Identify which cell holds the provided text, then report its (x, y) central coordinate. 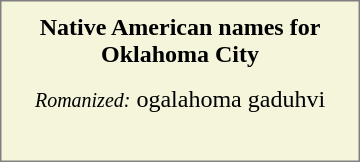
Native American names for Oklahoma City (180, 40)
Romanized: ogalahoma gaduhvi (180, 99)
